From the cell containing the given text, extract its center point as [X, Y] coordinate. 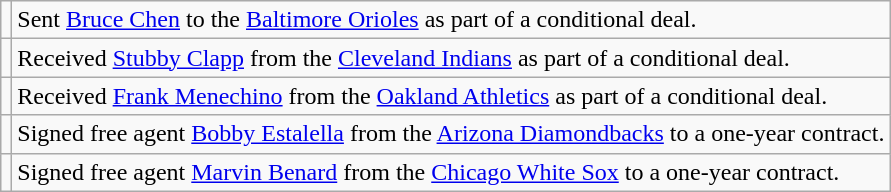
Received Frank Menechino from the Oakland Athletics as part of a conditional deal. [451, 96]
Signed free agent Bobby Estalella from the Arizona Diamondbacks to a one-year contract. [451, 134]
Sent Bruce Chen to the Baltimore Orioles as part of a conditional deal. [451, 20]
Signed free agent Marvin Benard from the Chicago White Sox to a one-year contract. [451, 172]
Received Stubby Clapp from the Cleveland Indians as part of a conditional deal. [451, 58]
